Find where the given text appears and provide that cell's center as [x, y] coordinate. 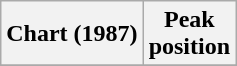
Peakposition [189, 34]
Chart (1987) [72, 34]
